Output the [x, y] coordinate of the center of the cell containing the given text.  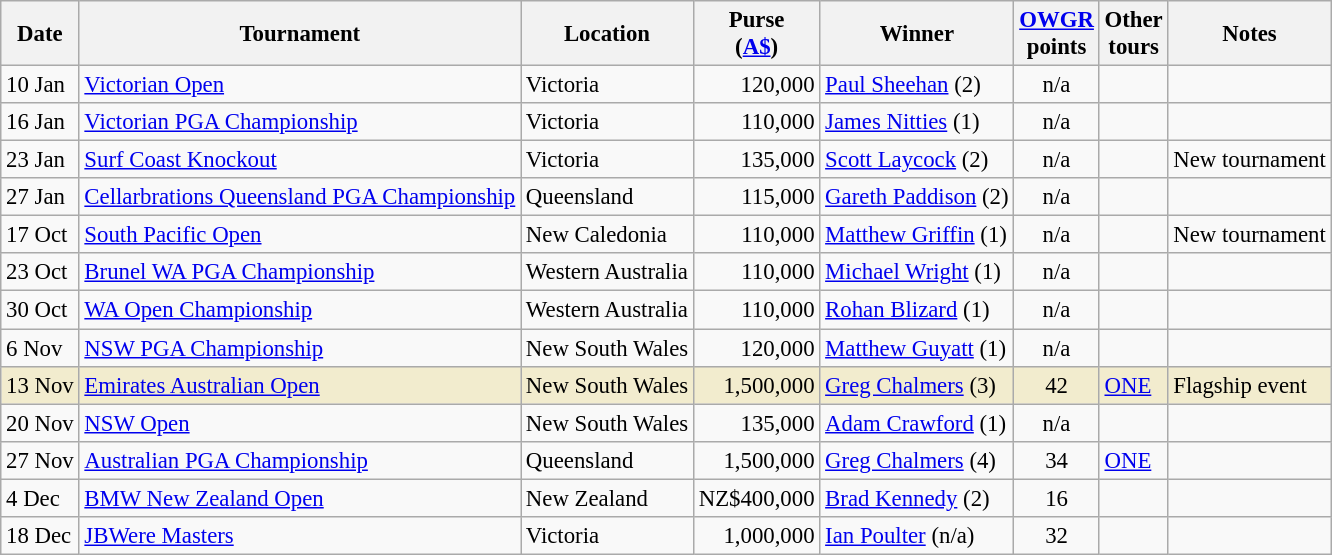
Date [40, 34]
Surf Coast Knockout [300, 160]
20 Nov [40, 423]
Greg Chalmers (4) [917, 460]
18 Dec [40, 536]
32 [1056, 536]
WA Open Championship [300, 310]
Notes [1250, 34]
Flagship event [1250, 385]
115,000 [756, 197]
1,000,000 [756, 536]
NSW PGA Championship [300, 348]
27 Jan [40, 197]
OWGRpoints [1056, 34]
Ian Poulter (n/a) [917, 536]
Michael Wright (1) [917, 273]
16 Jan [40, 122]
Rohan Blizard (1) [917, 310]
Location [608, 34]
42 [1056, 385]
6 Nov [40, 348]
Brad Kennedy (2) [917, 498]
BMW New Zealand Open [300, 498]
Matthew Guyatt (1) [917, 348]
4 Dec [40, 498]
Othertours [1134, 34]
Gareth Paddison (2) [917, 197]
JBWere Masters [300, 536]
16 [1056, 498]
13 Nov [40, 385]
NZ$400,000 [756, 498]
Paul Sheehan (2) [917, 85]
Scott Laycock (2) [917, 160]
10 Jan [40, 85]
34 [1056, 460]
Cellarbrations Queensland PGA Championship [300, 197]
Winner [917, 34]
South Pacific Open [300, 235]
NSW Open [300, 423]
Greg Chalmers (3) [917, 385]
James Nitties (1) [917, 122]
Australian PGA Championship [300, 460]
Tournament [300, 34]
Emirates Australian Open [300, 385]
Adam Crawford (1) [917, 423]
17 Oct [40, 235]
Victorian PGA Championship [300, 122]
Brunel WA PGA Championship [300, 273]
New Caledonia [608, 235]
Matthew Griffin (1) [917, 235]
New Zealand [608, 498]
27 Nov [40, 460]
Victorian Open [300, 85]
Purse(A$) [756, 34]
30 Oct [40, 310]
23 Jan [40, 160]
23 Oct [40, 273]
